Find where the given text appears and provide that cell's center as (X, Y) coordinate. 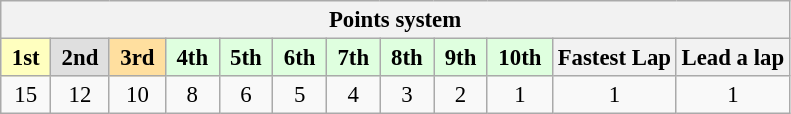
1st (26, 58)
2nd (80, 58)
12 (80, 95)
7th (353, 58)
4th (192, 58)
2 (461, 95)
10th (520, 58)
3 (407, 95)
10 (137, 95)
9th (461, 58)
6 (246, 95)
Lead a lap (732, 58)
3rd (137, 58)
Fastest Lap (614, 58)
8 (192, 95)
6th (300, 58)
Points system (396, 20)
8th (407, 58)
15 (26, 95)
4 (353, 95)
5 (300, 95)
5th (246, 58)
